Locate the cell with the specified text and output its [x, y] center coordinate. 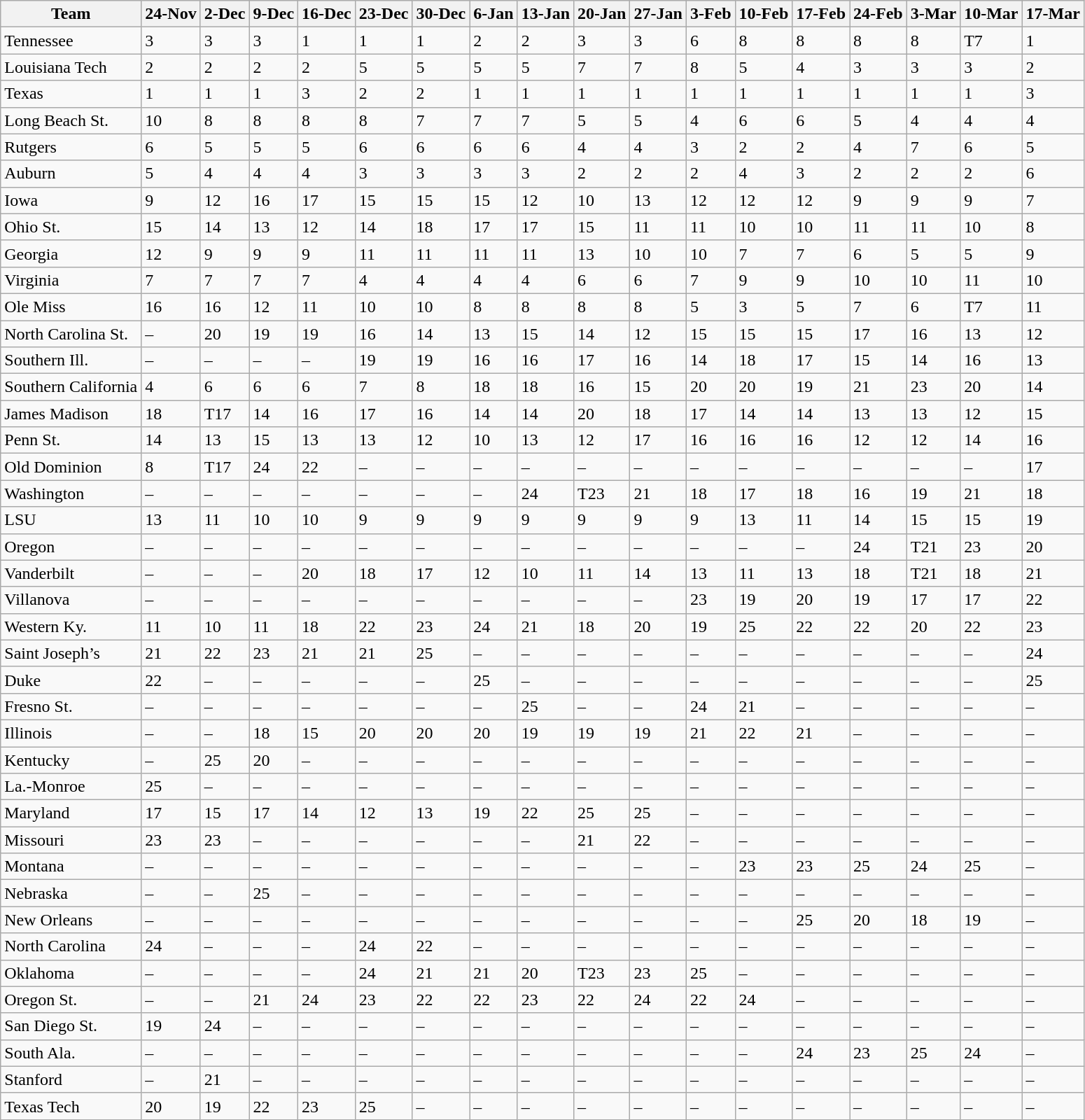
North Carolina St. [71, 334]
Villanova [71, 600]
Penn St. [71, 440]
13-Jan [545, 14]
Nebraska [71, 893]
6-Jan [493, 14]
Virginia [71, 280]
Ohio St. [71, 227]
Oregon St. [71, 1000]
Louisiana Tech [71, 67]
10-Feb [764, 14]
24-Feb [878, 14]
Saint Joseph’s [71, 653]
30-Dec [441, 14]
Team [71, 14]
9-Dec [274, 14]
Southern California [71, 387]
South Ala. [71, 1053]
Fresno St. [71, 706]
Southern Ill. [71, 360]
Ole Miss [71, 307]
Iowa [71, 200]
17-Mar [1053, 14]
Texas [71, 94]
Oregon [71, 547]
20-Jan [602, 14]
North Carolina [71, 946]
23-Dec [384, 14]
Vanderbilt [71, 573]
San Diego St. [71, 1026]
3-Feb [710, 14]
Maryland [71, 813]
Rutgers [71, 147]
Western Ky. [71, 626]
Illinois [71, 733]
2-Dec [225, 14]
17-Feb [821, 14]
Oklahoma [71, 973]
New Orleans [71, 920]
Washington [71, 493]
Auburn [71, 174]
James Madison [71, 414]
27-Jan [658, 14]
Duke [71, 680]
Kentucky [71, 759]
Old Dominion [71, 467]
3-Mar [933, 14]
Tennessee [71, 41]
Montana [71, 867]
16-Dec [327, 14]
LSU [71, 520]
Georgia [71, 253]
Missouri [71, 840]
24-Nov [171, 14]
Long Beach St. [71, 120]
La.-Monroe [71, 787]
Texas Tech [71, 1106]
Stanford [71, 1079]
10-Mar [991, 14]
